Pinpoint the cell where the given text exists, returning its [X, Y] midpoint coordinate. 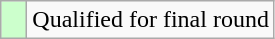
Qualified for final round [151, 20]
